Pinpoint the cell where the given text exists, returning its (x, y) midpoint coordinate. 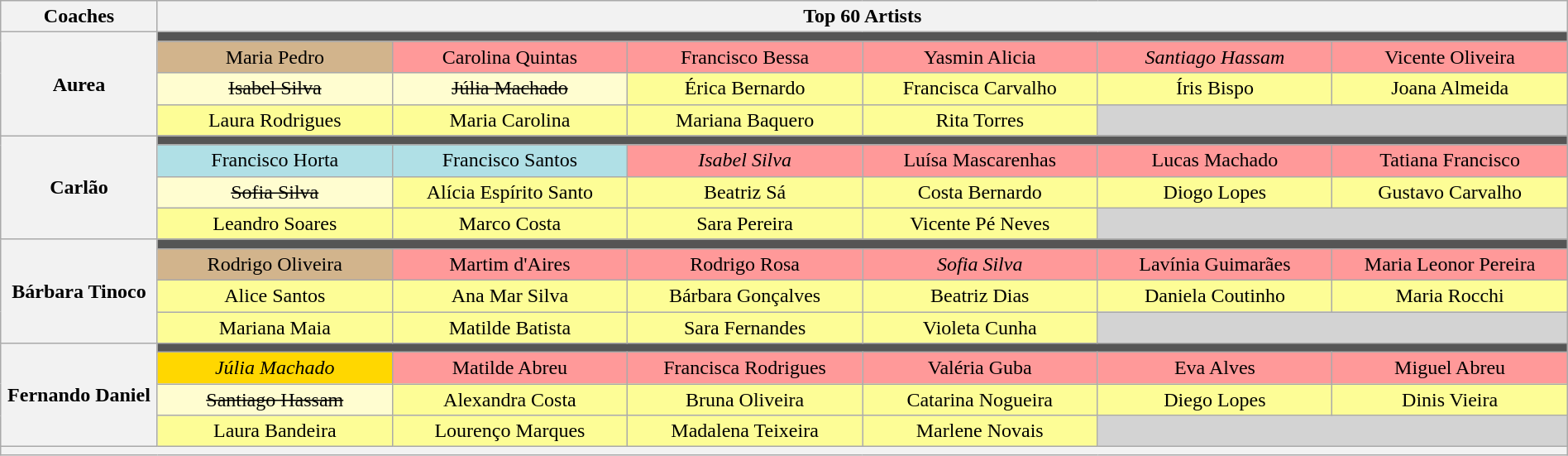
Francisco Horta (275, 161)
Lucas Machado (1215, 161)
Miguel Abreu (1450, 368)
Carlão (79, 187)
Mariana Maia (275, 327)
Maria Carolina (509, 120)
Alice Santos (275, 295)
Beatriz Sá (745, 192)
Dinis Vieira (1450, 400)
Bárbara Gonçalves (745, 295)
Joana Almeida (1450, 89)
Daniela Coutinho (1215, 295)
Lourenço Marques (509, 431)
Violeta Cunha (980, 327)
Fernando Daniel (79, 396)
Francisca Carvalho (980, 89)
Catarina Nogueira (980, 400)
Diego Lopes (1215, 400)
Matilde Abreu (509, 368)
Érica Bernardo (745, 89)
Laura Bandeira (275, 431)
Bárbara Tinoco (79, 291)
Matilde Batista (509, 327)
Rodrigo Rosa (745, 264)
Marlene Novais (980, 431)
Maria Rocchi (1450, 295)
Vicente Oliveira (1450, 57)
Madalena Teixeira (745, 431)
Laura Rodrigues (275, 120)
Íris Bispo (1215, 89)
Top 60 Artists (862, 17)
Leandro Soares (275, 223)
Eva Alves (1215, 368)
Yasmin Alicia (980, 57)
Tatiana Francisco (1450, 161)
Alícia Espírito Santo (509, 192)
Lavínia Guimarães (1215, 264)
Maria Pedro (275, 57)
Ana Mar Silva (509, 295)
Rita Torres (980, 120)
Francisco Bessa (745, 57)
Costa Bernardo (980, 192)
Coaches (79, 17)
Sara Pereira (745, 223)
Sara Fernandes (745, 327)
Vicente Pé Neves (980, 223)
Gustavo Carvalho (1450, 192)
Francisco Santos (509, 161)
Beatriz Dias (980, 295)
Luísa Mascarenhas (980, 161)
Aurea (79, 84)
Alexandra Costa (509, 400)
Maria Leonor Pereira (1450, 264)
Martim d'Aires (509, 264)
Marco Costa (509, 223)
Valéria Guba (980, 368)
Francisca Rodrigues (745, 368)
Rodrigo Oliveira (275, 264)
Diogo Lopes (1215, 192)
Bruna Oliveira (745, 400)
Carolina Quintas (509, 57)
Mariana Baquero (745, 120)
